Locate the cell with the specified text and output its (x, y) center coordinate. 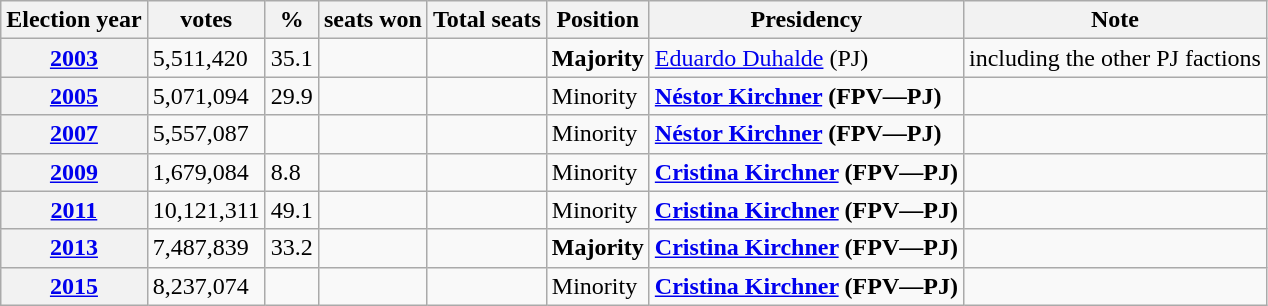
2011 (74, 210)
2009 (74, 172)
7,487,839 (206, 248)
8,237,074 (206, 286)
2005 (74, 96)
5,557,087 (206, 134)
Eduardo Duhalde (PJ) (806, 58)
10,121,311 (206, 210)
35.1 (292, 58)
Election year (74, 20)
Position (598, 20)
1,679,084 (206, 172)
including the other PJ factions (1114, 58)
2013 (74, 248)
seats won (372, 20)
Note (1114, 20)
2015 (74, 286)
2003 (74, 58)
Total seats (486, 20)
5,511,420 (206, 58)
33.2 (292, 248)
5,071,094 (206, 96)
8.8 (292, 172)
29.9 (292, 96)
Presidency (806, 20)
% (292, 20)
2007 (74, 134)
49.1 (292, 210)
votes (206, 20)
